Pinpoint the cell where the given text exists, returning its (X, Y) midpoint coordinate. 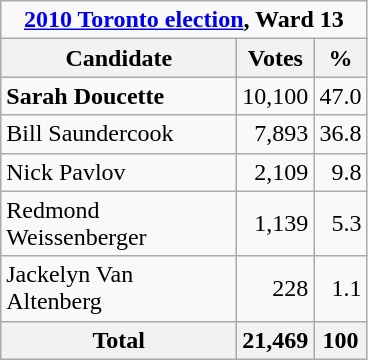
21,469 (276, 340)
47.0 (340, 96)
100 (340, 340)
2,109 (276, 172)
Jackelyn Van Altenberg (119, 288)
1.1 (340, 288)
10,100 (276, 96)
1,139 (276, 224)
Total (119, 340)
Candidate (119, 58)
Redmond Weissenberger (119, 224)
7,893 (276, 134)
Votes (276, 58)
% (340, 58)
228 (276, 288)
5.3 (340, 224)
Bill Saundercook (119, 134)
9.8 (340, 172)
Nick Pavlov (119, 172)
36.8 (340, 134)
2010 Toronto election, Ward 13 (184, 20)
Sarah Doucette (119, 96)
